Scan for the cell matching the given text and deliver its [X, Y] coordinate at center. 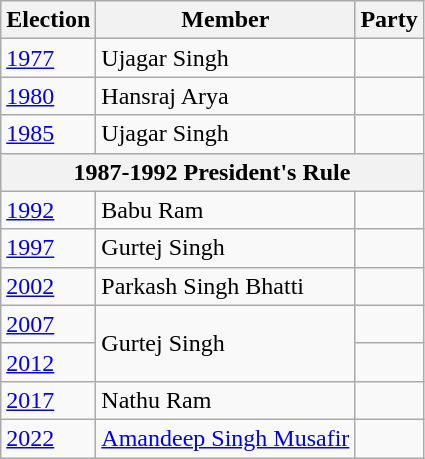
1997 [48, 248]
2002 [48, 286]
Party [389, 20]
1985 [48, 134]
Member [226, 20]
Election [48, 20]
2007 [48, 324]
2012 [48, 362]
Nathu Ram [226, 400]
Amandeep Singh Musafir [226, 438]
2022 [48, 438]
Parkash Singh Bhatti [226, 286]
2017 [48, 400]
1977 [48, 58]
1980 [48, 96]
1992 [48, 210]
Babu Ram [226, 210]
Hansraj Arya [226, 96]
1987-1992 President's Rule [212, 172]
